From the cell containing the given text, extract its center point as [X, Y] coordinate. 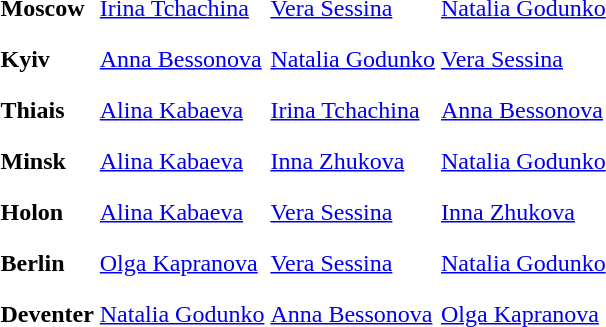
Olga Kapranova [182, 263]
Anna Bessonova [182, 59]
Natalia Godunko [353, 59]
Irina Tchachina [353, 110]
Inna Zhukova [353, 161]
